Find where the given text appears and provide that cell's center as [x, y] coordinate. 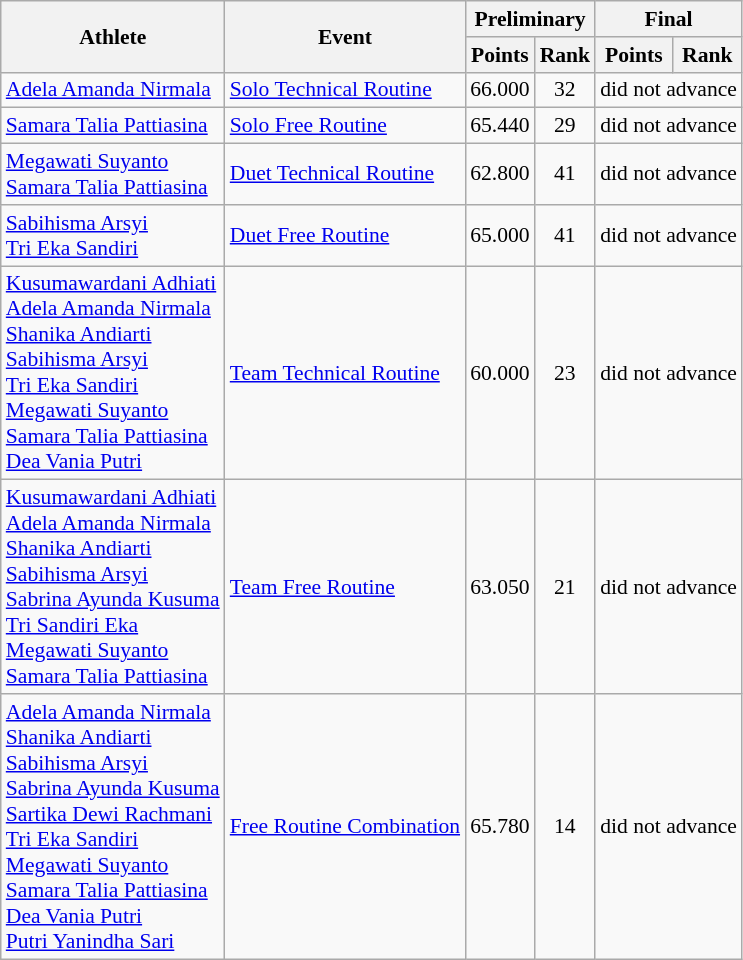
Athlete [113, 36]
63.050 [500, 587]
Samara Talia Pattiasina [113, 126]
65.780 [500, 826]
32 [566, 90]
Kusumawardani AdhiatiAdela Amanda NirmalaShanika AndiartiSabihisma ArsyiSabrina Ayunda KusumaTri Sandiri EkaMegawati SuyantoSamara Talia Pattiasina [113, 587]
Solo Free Routine [345, 126]
29 [566, 126]
Preliminary [530, 19]
23 [566, 373]
65.000 [500, 236]
65.440 [500, 126]
Final [668, 19]
62.800 [500, 174]
Sabihisma ArsyiTri Eka Sandiri [113, 236]
Team Free Routine [345, 587]
Megawati SuyantoSamara Talia Pattiasina [113, 174]
Team Technical Routine [345, 373]
Event [345, 36]
60.000 [500, 373]
Free Routine Combination [345, 826]
Kusumawardani AdhiatiAdela Amanda NirmalaShanika AndiartiSabihisma ArsyiTri Eka SandiriMegawati SuyantoSamara Talia PattiasinaDea Vania Putri [113, 373]
Adela Amanda Nirmala [113, 90]
Duet Technical Routine [345, 174]
66.000 [500, 90]
14 [566, 826]
Solo Technical Routine [345, 90]
21 [566, 587]
Duet Free Routine [345, 236]
